Output the [X, Y] coordinate of the center of the cell containing the given text.  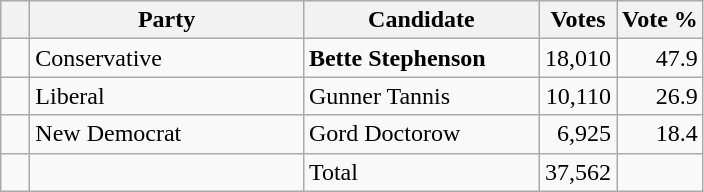
Liberal [167, 96]
10,110 [578, 96]
47.9 [660, 58]
Vote % [660, 20]
Candidate [421, 20]
Gunner Tannis [421, 96]
6,925 [578, 134]
Votes [578, 20]
Party [167, 20]
Conservative [167, 58]
Total [421, 172]
Gord Doctorow [421, 134]
26.9 [660, 96]
37,562 [578, 172]
New Democrat [167, 134]
18.4 [660, 134]
18,010 [578, 58]
Bette Stephenson [421, 58]
